Identify which cell holds the provided text, then report its (x, y) central coordinate. 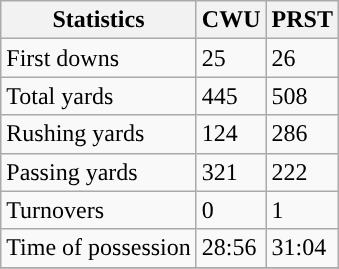
222 (302, 172)
Statistics (99, 20)
Time of possession (99, 248)
Rushing yards (99, 134)
1 (302, 210)
Total yards (99, 96)
321 (231, 172)
26 (302, 58)
25 (231, 58)
PRST (302, 20)
0 (231, 210)
445 (231, 96)
28:56 (231, 248)
508 (302, 96)
Turnovers (99, 210)
First downs (99, 58)
124 (231, 134)
31:04 (302, 248)
286 (302, 134)
CWU (231, 20)
Passing yards (99, 172)
